Provide the [X, Y] coordinate of the cell's center where the given text is located.  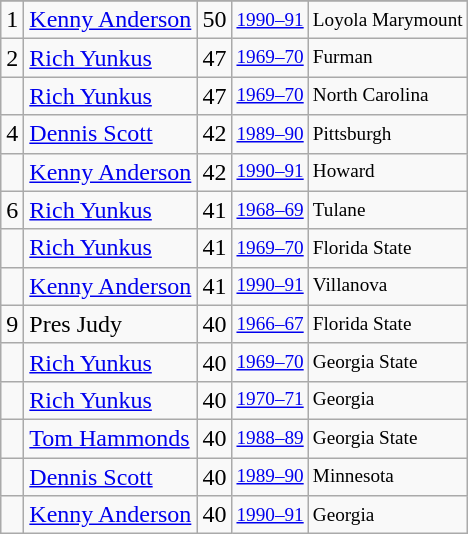
6 [12, 210]
1988–89 [270, 438]
50 [214, 20]
Howard [388, 172]
Pittsburgh [388, 134]
Loyola Marymount [388, 20]
Tom Hammonds [110, 438]
1970–71 [270, 400]
Minnesota [388, 477]
9 [12, 324]
Pres Judy [110, 324]
1 [12, 20]
Furman [388, 58]
2 [12, 58]
Tulane [388, 210]
Villanova [388, 286]
North Carolina [388, 96]
1968–69 [270, 210]
4 [12, 134]
1966–67 [270, 324]
